Return the (X, Y) coordinate for the center point of the cell that contains the specified text.  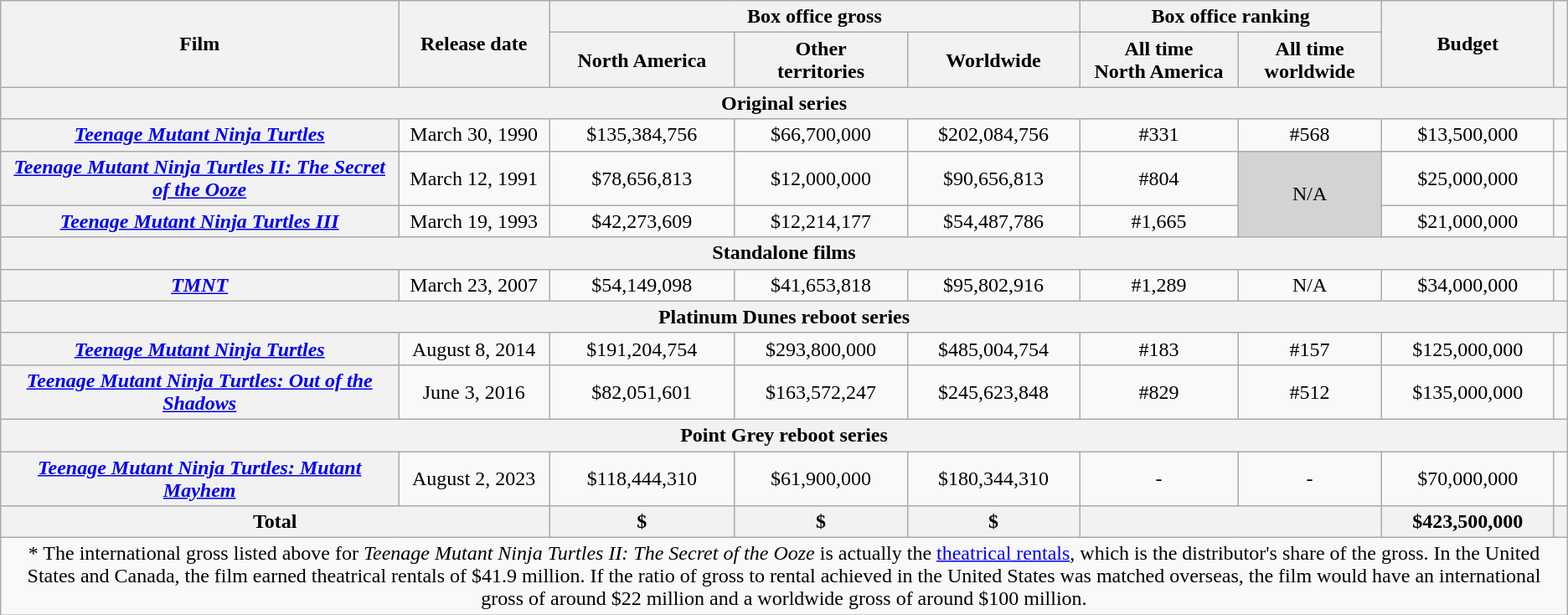
$82,051,601 (642, 392)
$61,900,000 (821, 478)
Teenage Mutant Ninja Turtles: Mutant Mayhem (199, 478)
#1,665 (1159, 221)
#829 (1159, 392)
Point Grey reboot series (784, 435)
#331 (1159, 135)
August 8, 2014 (474, 349)
Film (199, 44)
$13,500,000 (1467, 135)
$293,800,000 (821, 349)
All time worldwide (1310, 60)
March 23, 2007 (474, 285)
$191,204,754 (642, 349)
$25,000,000 (1467, 178)
Release date (474, 44)
#183 (1159, 349)
$12,214,177 (821, 221)
Other territories (821, 60)
March 19, 1993 (474, 221)
Original series (784, 103)
All time North America (1159, 60)
$95,802,916 (993, 285)
$125,000,000 (1467, 349)
$12,000,000 (821, 178)
Worldwide (993, 60)
June 3, 2016 (474, 392)
$66,700,000 (821, 135)
$70,000,000 (1467, 478)
$41,653,818 (821, 285)
Total (275, 522)
$54,149,098 (642, 285)
March 30, 1990 (474, 135)
Standalone films (784, 253)
$42,273,609 (642, 221)
Box office gross (814, 17)
$423,500,000 (1467, 522)
$21,000,000 (1467, 221)
Teenage Mutant Ninja Turtles: Out of the Shadows (199, 392)
North America (642, 60)
$34,000,000 (1467, 285)
#568 (1310, 135)
$118,444,310 (642, 478)
August 2, 2023 (474, 478)
Budget (1467, 44)
March 12, 1991 (474, 178)
Platinum Dunes reboot series (784, 317)
$202,084,756 (993, 135)
$245,623,848 (993, 392)
$163,572,247 (821, 392)
#157 (1310, 349)
#512 (1310, 392)
$54,487,786 (993, 221)
$135,000,000 (1467, 392)
#804 (1159, 178)
$78,656,813 (642, 178)
$485,004,754 (993, 349)
Box office ranking (1230, 17)
$135,384,756 (642, 135)
Teenage Mutant Ninja Turtles II: The Secret of the Ooze (199, 178)
Teenage Mutant Ninja Turtles III (199, 221)
TMNT (199, 285)
#1,289 (1159, 285)
$90,656,813 (993, 178)
$180,344,310 (993, 478)
